Scan for the cell matching the given text and deliver its [x, y] coordinate at center. 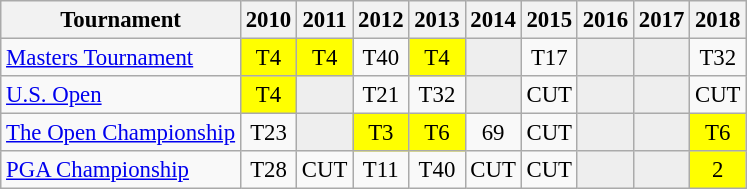
T23 [268, 133]
The Open Championship [121, 133]
2016 [605, 20]
U.S. Open [121, 95]
2013 [437, 20]
T21 [381, 95]
Tournament [121, 20]
2015 [549, 20]
2018 [718, 20]
2017 [661, 20]
2011 [325, 20]
69 [493, 133]
Masters Tournament [121, 58]
T17 [549, 58]
T28 [268, 170]
2 [718, 170]
2012 [381, 20]
T11 [381, 170]
T3 [381, 133]
2010 [268, 20]
2014 [493, 20]
PGA Championship [121, 170]
